For the text-containing cell, return its midpoint in (x, y) coordinate format. 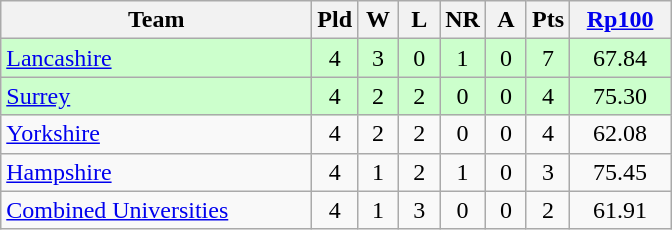
62.08 (620, 134)
Team (156, 20)
Pld (335, 20)
Yorkshire (156, 134)
Rp100 (620, 20)
61.91 (620, 210)
NR (463, 20)
L (420, 20)
67.84 (620, 58)
A (506, 20)
7 (548, 58)
75.45 (620, 172)
Pts (548, 20)
Combined Universities (156, 210)
Lancashire (156, 58)
W (378, 20)
Hampshire (156, 172)
75.30 (620, 96)
Surrey (156, 96)
